Provide the [X, Y] coordinate of the cell's center where the given text is located.  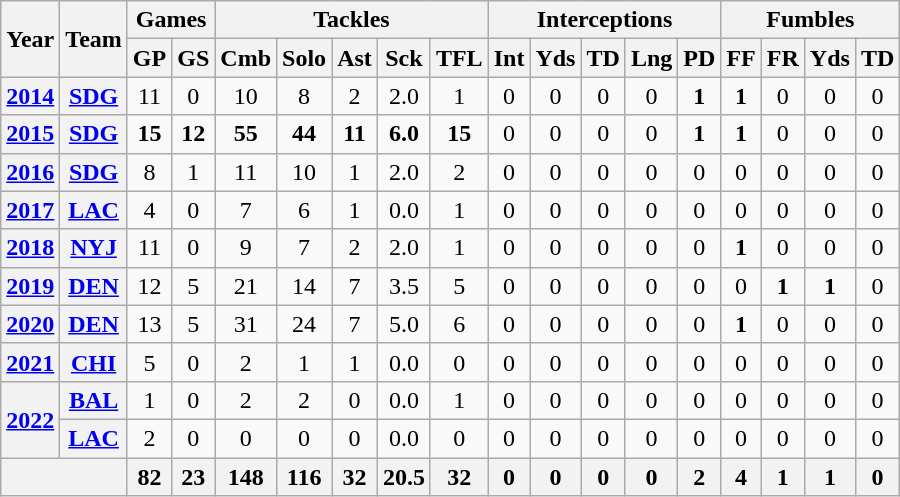
Lng [651, 58]
82 [149, 477]
FR [782, 58]
24 [304, 324]
FF [741, 58]
2021 [30, 362]
Year [30, 39]
Ast [355, 58]
3.5 [404, 286]
Team [94, 39]
31 [246, 324]
116 [304, 477]
2015 [30, 134]
CHI [94, 362]
2014 [30, 96]
2022 [30, 419]
44 [304, 134]
23 [194, 477]
2016 [30, 172]
2020 [30, 324]
2019 [30, 286]
Solo [304, 58]
6.0 [404, 134]
NYJ [94, 248]
TFL [459, 58]
Fumbles [810, 20]
GS [194, 58]
21 [246, 286]
55 [246, 134]
14 [304, 286]
2018 [30, 248]
Tackles [352, 20]
20.5 [404, 477]
Sck [404, 58]
13 [149, 324]
BAL [94, 400]
2017 [30, 210]
GP [149, 58]
Interceptions [604, 20]
9 [246, 248]
Int [509, 58]
Games [170, 20]
5.0 [404, 324]
PD [700, 58]
148 [246, 477]
Cmb [246, 58]
